Search for the cell housing the specified text and yield its [x, y] center coordinate. 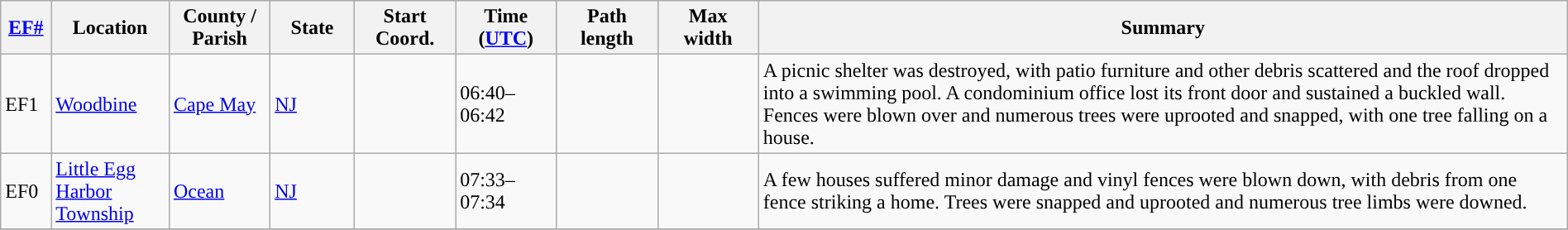
Cape May [219, 104]
Path length [607, 28]
Little Egg Harbor Township [111, 191]
EF0 [26, 191]
Max width [708, 28]
06:40–06:42 [506, 104]
EF# [26, 28]
County / Parish [219, 28]
Start Coord. [404, 28]
Time (UTC) [506, 28]
Summary [1163, 28]
State [313, 28]
EF1 [26, 104]
Woodbine [111, 104]
07:33–07:34 [506, 191]
Ocean [219, 191]
Location [111, 28]
